Scan for the cell matching the given text and deliver its [X, Y] coordinate at center. 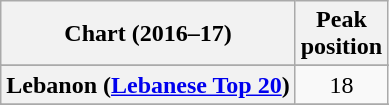
Chart (2016–17) [148, 34]
Lebanon (Lebanese Top 20) [148, 85]
18 [341, 85]
Peakposition [341, 34]
